Return (X, Y) of the center of cell containing provided text 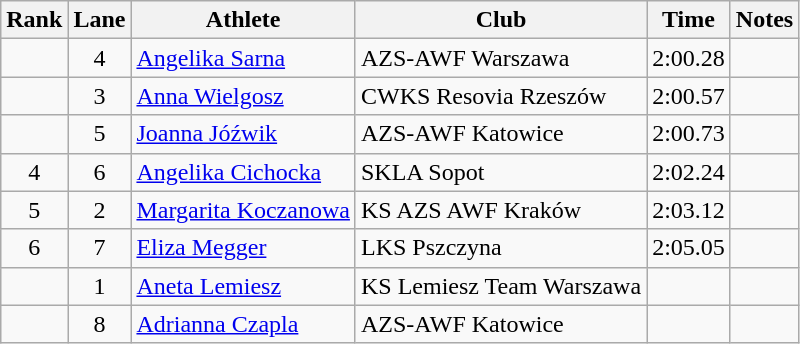
Joanna Jóźwik (244, 134)
SKLA Sopot (500, 172)
AZS-AWF Warszawa (500, 58)
Rank (34, 20)
Notes (764, 20)
Margarita Koczanowa (244, 210)
KS AZS AWF Kraków (500, 210)
LKS Pszczyna (500, 248)
Angelika Sarna (244, 58)
Aneta Lemiesz (244, 286)
Anna Wielgosz (244, 96)
Eliza Megger (244, 248)
Time (689, 20)
2:00.73 (689, 134)
Club (500, 20)
Adrianna Czapla (244, 324)
Angelika Cichocka (244, 172)
2:00.28 (689, 58)
2:05.05 (689, 248)
3 (100, 96)
2:02.24 (689, 172)
2:00.57 (689, 96)
Athlete (244, 20)
1 (100, 286)
8 (100, 324)
KS Lemiesz Team Warszawa (500, 286)
Lane (100, 20)
7 (100, 248)
2:03.12 (689, 210)
CWKS Resovia Rzeszów (500, 96)
2 (100, 210)
